Find where the given text appears and provide that cell's center as (x, y) coordinate. 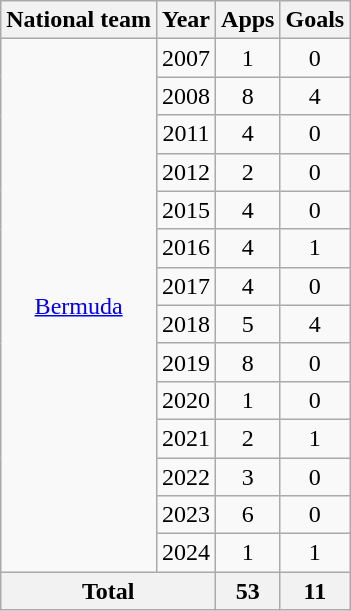
2018 (186, 324)
2016 (186, 248)
11 (315, 591)
2017 (186, 286)
National team (79, 20)
2012 (186, 172)
5 (248, 324)
2007 (186, 58)
6 (248, 515)
2024 (186, 553)
2020 (186, 400)
2019 (186, 362)
2023 (186, 515)
2015 (186, 210)
Goals (315, 20)
2022 (186, 477)
3 (248, 477)
2008 (186, 96)
Year (186, 20)
Apps (248, 20)
53 (248, 591)
2011 (186, 134)
2021 (186, 438)
Bermuda (79, 306)
Total (108, 591)
